For the text-containing cell, return its midpoint in [X, Y] coordinate format. 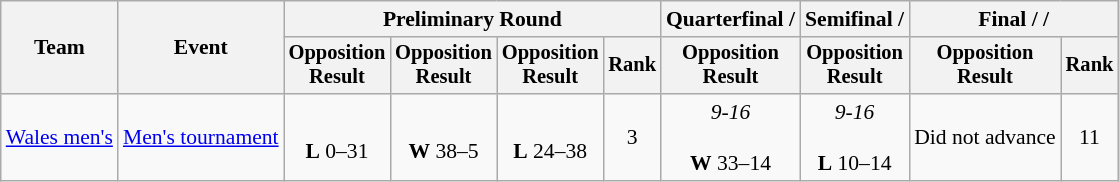
Semifinal / [854, 19]
L 24–38 [550, 138]
Wales men's [60, 138]
Men's tournament [201, 138]
9-16W 33–14 [730, 138]
Final / / [1014, 19]
9-16L 10–14 [854, 138]
L 0–31 [338, 138]
Event [201, 48]
Team [60, 48]
Did not advance [985, 138]
11 [1090, 138]
Quarterfinal / [730, 19]
3 [632, 138]
Preliminary Round [472, 19]
W 38–5 [444, 138]
